Extract the [X, Y] coordinate from the center of the cell holding the provided text.  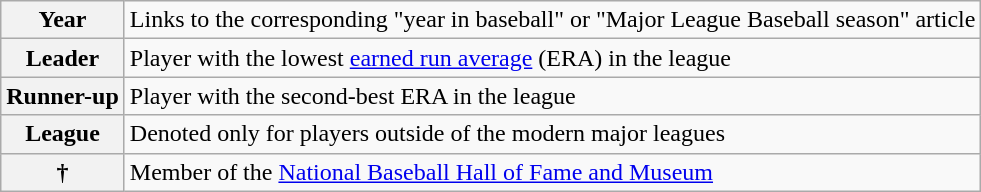
Player with the lowest earned run average (ERA) in the league [552, 58]
Year [63, 20]
Denoted only for players outside of the modern major leagues [552, 134]
† [63, 172]
Links to the corresponding "year in baseball" or "Major League Baseball season" article [552, 20]
Runner-up [63, 96]
Player with the second-best ERA in the league [552, 96]
League [63, 134]
Member of the National Baseball Hall of Fame and Museum [552, 172]
Leader [63, 58]
